From the cell containing the given text, extract its center point as [x, y] coordinate. 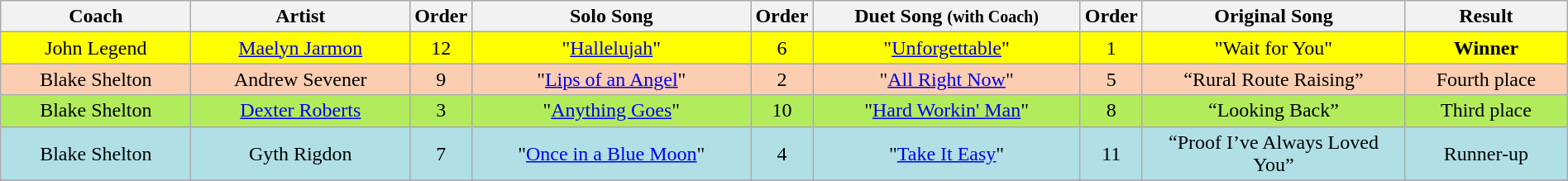
“Looking Back” [1274, 111]
Fourth place [1487, 79]
7 [442, 154]
"Wait for You" [1274, 48]
Runner-up [1487, 154]
Winner [1487, 48]
John Legend [96, 48]
2 [782, 79]
5 [1111, 79]
Original Song [1274, 17]
“Proof I’ve Always Loved You” [1274, 154]
"Anything Goes" [612, 111]
6 [782, 48]
Gyth Rigdon [301, 154]
12 [442, 48]
"Lips of an Angel" [612, 79]
4 [782, 154]
Result [1487, 17]
Solo Song [612, 17]
“Rural Route Raising” [1274, 79]
"Hard Workin' Man" [946, 111]
8 [1111, 111]
"All Right Now" [946, 79]
10 [782, 111]
Coach [96, 17]
Third place [1487, 111]
"Unforgettable" [946, 48]
"Hallelujah" [612, 48]
9 [442, 79]
"Take It Easy" [946, 154]
Duet Song (with Coach) [946, 17]
Andrew Sevener [301, 79]
1 [1111, 48]
Dexter Roberts [301, 111]
11 [1111, 154]
3 [442, 111]
Maelyn Jarmon [301, 48]
"Once in a Blue Moon" [612, 154]
Artist [301, 17]
